Scan for the cell matching the given text and deliver its [x, y] coordinate at center. 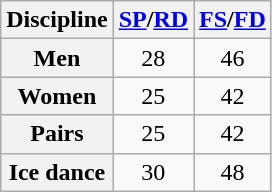
Pairs [57, 134]
30 [153, 172]
SP/RD [153, 20]
Men [57, 58]
48 [233, 172]
28 [153, 58]
Women [57, 96]
FS/FD [233, 20]
Discipline [57, 20]
Ice dance [57, 172]
46 [233, 58]
